Detect which cell encompasses the target text, then output its (x, y) center coordinate. 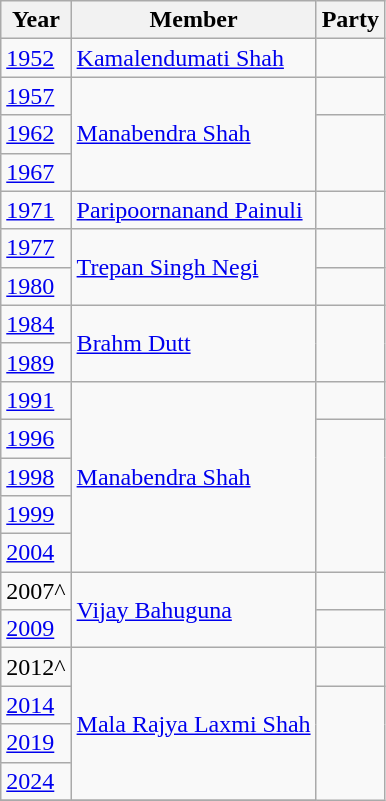
1971 (36, 210)
Vijay Bahuguna (194, 610)
Brahm Dutt (194, 343)
1984 (36, 324)
1999 (36, 515)
1989 (36, 362)
1998 (36, 477)
Paripoornanand Painuli (194, 210)
1977 (36, 248)
2007^ (36, 591)
1952 (36, 58)
1996 (36, 438)
2012^ (36, 667)
2004 (36, 553)
1980 (36, 286)
2009 (36, 629)
Member (194, 20)
2024 (36, 781)
Year (36, 20)
2014 (36, 705)
2019 (36, 743)
Mala Rajya Laxmi Shah (194, 724)
Party (350, 20)
1962 (36, 134)
Trepan Singh Negi (194, 267)
1991 (36, 400)
1967 (36, 172)
1957 (36, 96)
Kamalendumati Shah (194, 58)
